Identify which cell holds the provided text, then report its [X, Y] central coordinate. 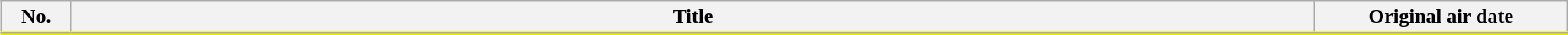
No. [35, 17]
Title [692, 17]
Original air date [1441, 17]
